Capture the cell that displays the provided text and extract its [x, y] central coordinate. 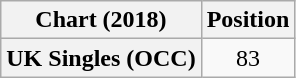
83 [248, 58]
UK Singles (OCC) [101, 58]
Position [248, 20]
Chart (2018) [101, 20]
